Scan for the cell matching the given text and deliver its (X, Y) coordinate at center. 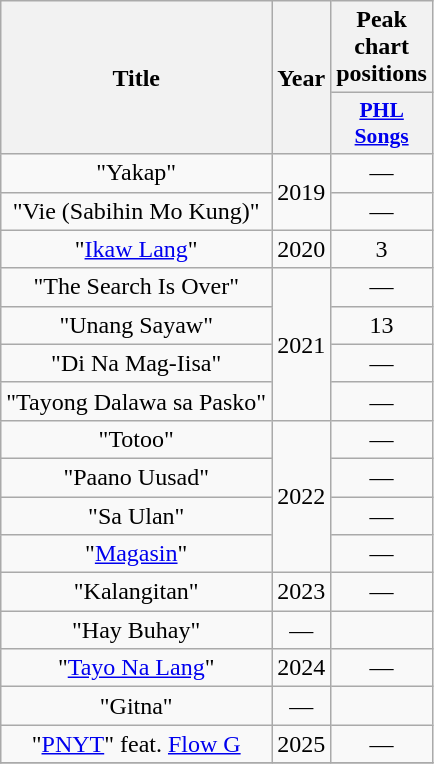
"Totoo" (136, 439)
"Tayong Dalawa sa Pasko" (136, 401)
"The Search Is Over" (136, 287)
13 (382, 325)
"Vie (Sabihin Mo Kung)" (136, 211)
3 (382, 249)
"Yakap" (136, 173)
2022 (302, 496)
"Tayo Na Lang" (136, 668)
2019 (302, 192)
2021 (302, 344)
"Di Na Mag-Iisa" (136, 363)
Peak chart positions (382, 47)
"PNYT" feat. Flow G (136, 744)
2023 (302, 592)
"Paano Uusad" (136, 477)
PHL Songs (382, 124)
"Sa Ulan" (136, 515)
2025 (302, 744)
Title (136, 78)
2020 (302, 249)
"Unang Sayaw" (136, 325)
"Hay Buhay" (136, 630)
"Ikaw Lang" (136, 249)
"Magasin" (136, 554)
"Kalangitan" (136, 592)
Year (302, 78)
2024 (302, 668)
"Gitna" (136, 706)
